Detect which cell encompasses the target text, then output its [x, y] center coordinate. 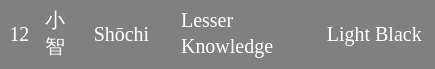
Shōchi [130, 35]
Lesser Knowledge [246, 35]
小智 [61, 35]
12 [20, 35]
Light Black [376, 35]
